Output the [x, y] coordinate of the center of the cell containing the given text.  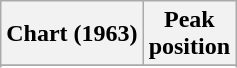
Chart (1963) [72, 34]
Peakposition [189, 34]
